Pinpoint the cell where the given text exists, returning its (x, y) midpoint coordinate. 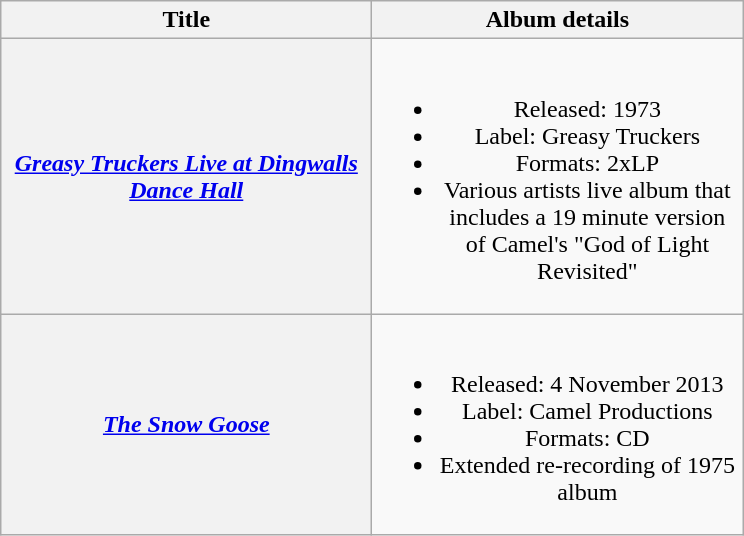
Title (186, 20)
The Snow Goose (186, 424)
Released: 1973Label: Greasy TruckersFormats: 2xLPVarious artists live album that includes a 19 minute version of Camel's "God of Light Revisited" (558, 176)
Album details (558, 20)
Released: 4 November 2013Label: Camel ProductionsFormats: CDExtended re-recording of 1975 album (558, 424)
Greasy Truckers Live at Dingwalls Dance Hall (186, 176)
